Capture the cell that displays the provided text and extract its [x, y] central coordinate. 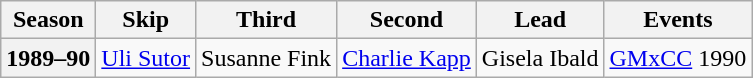
Charlie Kapp [407, 58]
Events [678, 20]
Uli Sutor [146, 58]
GMxCC 1990 [678, 58]
Second [407, 20]
Third [266, 20]
Gisela Ibald [540, 58]
Skip [146, 20]
Lead [540, 20]
1989–90 [48, 58]
Season [48, 20]
Susanne Fink [266, 58]
